Output the (X, Y) coordinate of the center of the cell containing the given text.  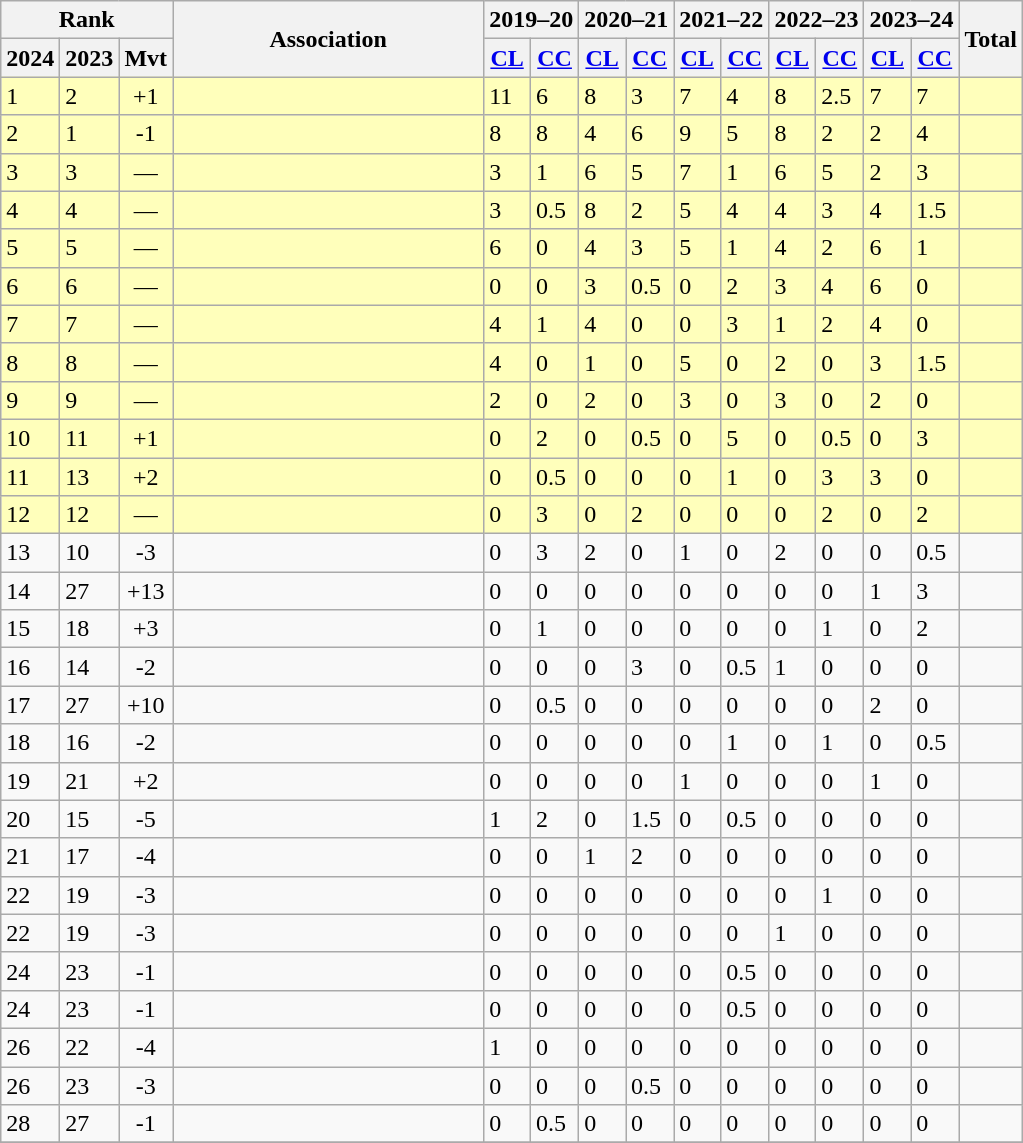
2022–23 (816, 20)
2023 (90, 58)
Rank (87, 20)
+13 (146, 591)
28 (30, 1124)
-5 (146, 819)
+10 (146, 705)
2023–24 (912, 20)
2019–20 (532, 20)
Total (991, 39)
Mvt (146, 58)
2.5 (840, 96)
2024 (30, 58)
2020–21 (626, 20)
+3 (146, 629)
20 (30, 819)
Association (328, 39)
2021–22 (722, 20)
